Find where the given text appears and provide that cell's center as (x, y) coordinate. 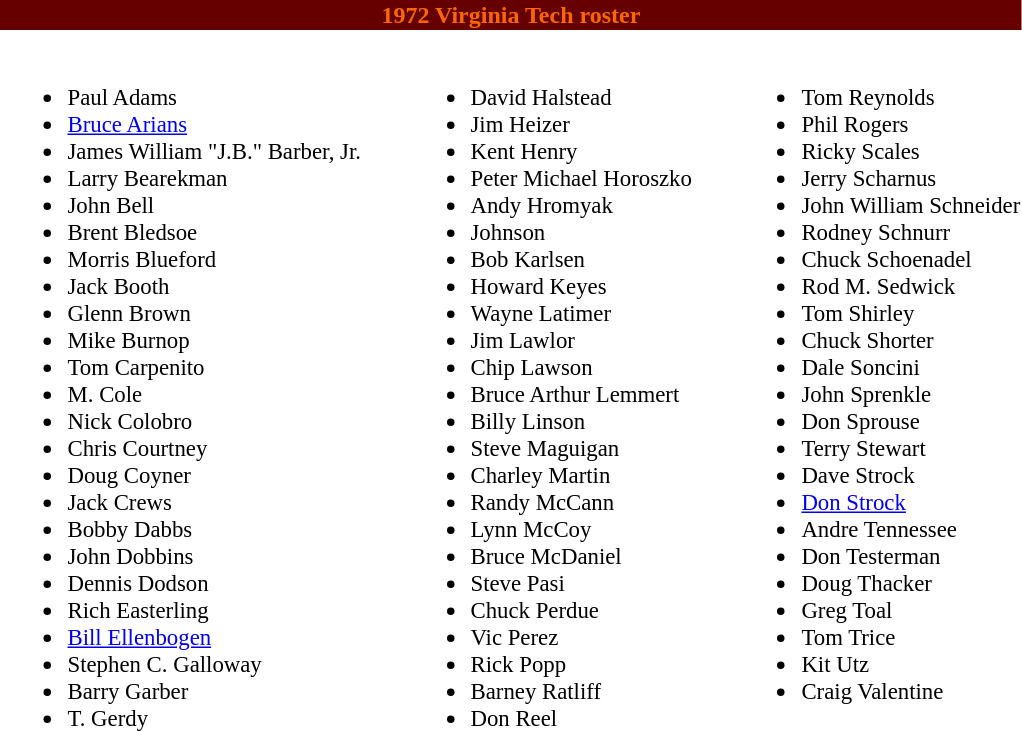
1972 Virginia Tech roster (511, 15)
